Scan for the cell matching the given text and deliver its [x, y] coordinate at center. 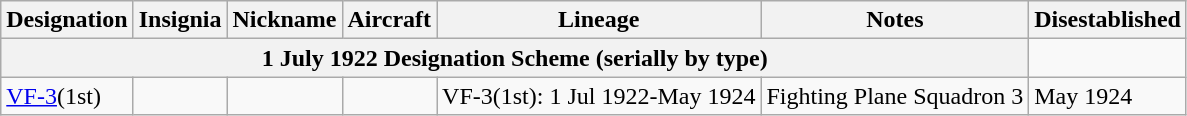
1 July 1922 Designation Scheme (serially by type) [515, 58]
Insignia [180, 20]
Designation [67, 20]
Nickname [284, 20]
Lineage [599, 20]
Aircraft [390, 20]
Fighting Plane Squadron 3 [895, 96]
VF-3(1st) [67, 96]
VF-3(1st): 1 Jul 1922-May 1924 [599, 96]
Notes [895, 20]
May 1924 [1108, 96]
Disestablished [1108, 20]
